For the text-containing cell, return its midpoint in (X, Y) coordinate format. 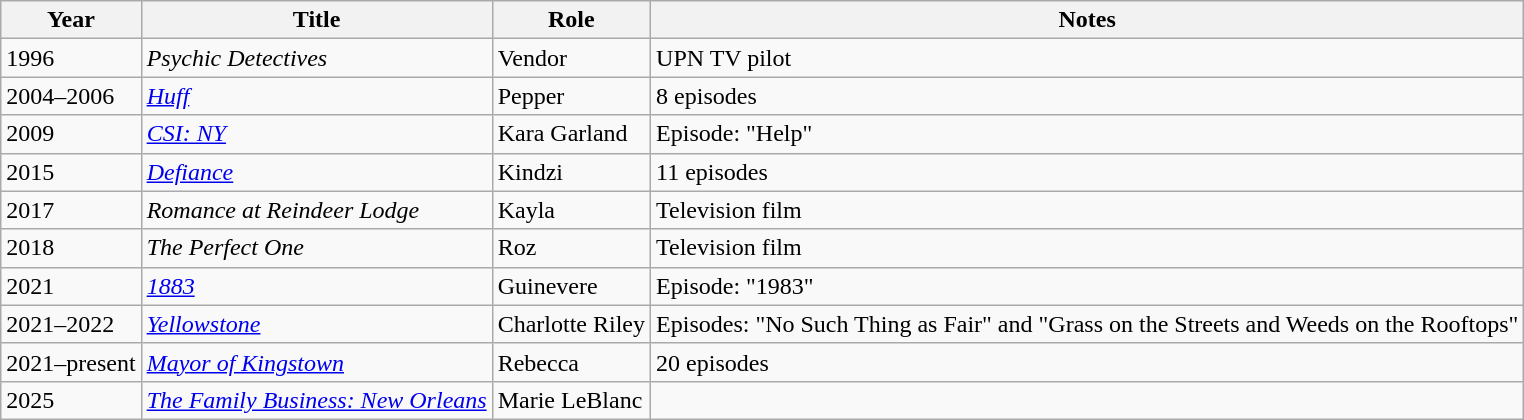
Title (316, 20)
2021–present (71, 362)
Marie LeBlanc (571, 400)
Kayla (571, 210)
2018 (71, 248)
Yellowstone (316, 324)
8 episodes (1088, 96)
1996 (71, 58)
11 episodes (1088, 172)
Notes (1088, 20)
20 episodes (1088, 362)
Huff (316, 96)
CSI: NY (316, 134)
Romance at Reindeer Lodge (316, 210)
Defiance (316, 172)
Guinevere (571, 286)
The Perfect One (316, 248)
2015 (71, 172)
Pepper (571, 96)
2009 (71, 134)
Kara Garland (571, 134)
Role (571, 20)
Episode: "Help" (1088, 134)
Rebecca (571, 362)
Year (71, 20)
Episodes: "No Such Thing as Fair" and "Grass on the Streets and Weeds on the Rooftops" (1088, 324)
Mayor of Kingstown (316, 362)
The Family Business: New Orleans (316, 400)
2021 (71, 286)
UPN TV pilot (1088, 58)
Kindzi (571, 172)
Vendor (571, 58)
Charlotte Riley (571, 324)
2021–2022 (71, 324)
2017 (71, 210)
Roz (571, 248)
2004–2006 (71, 96)
Psychic Detectives (316, 58)
1883 (316, 286)
Episode: "1983" (1088, 286)
2025 (71, 400)
